From the cell containing the given text, extract its center point as (X, Y) coordinate. 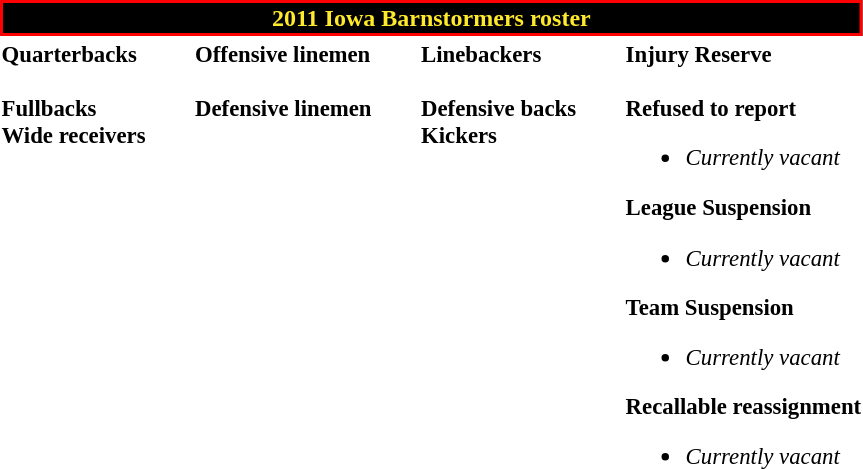
2011 Iowa Barnstormers roster (432, 18)
